Return [x, y] of the center of cell containing provided text 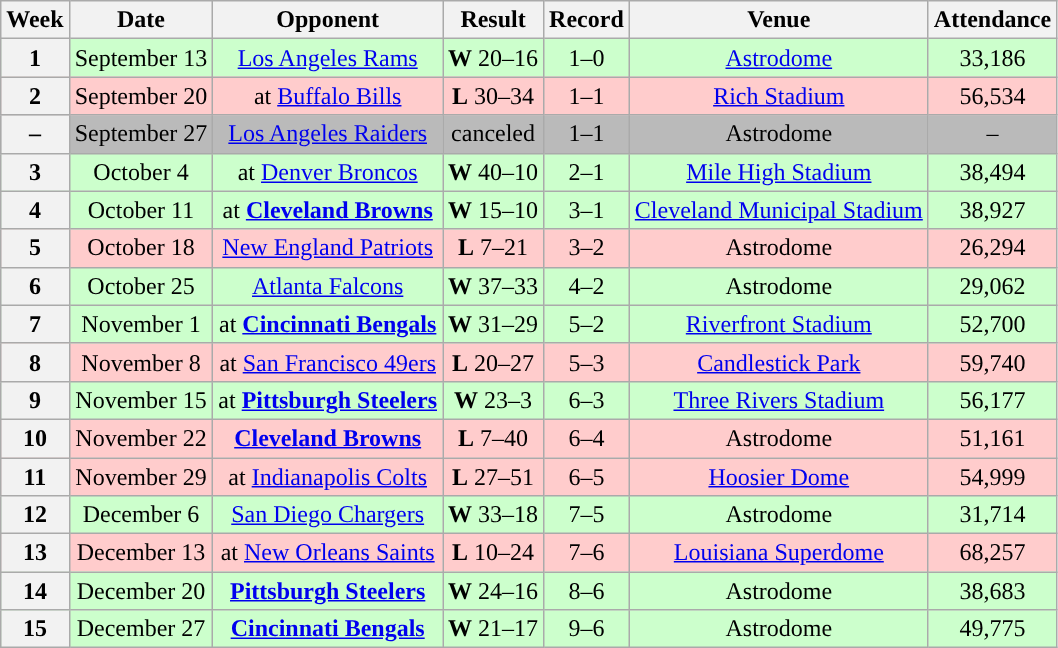
at New Orleans Saints [328, 553]
W 15–10 [494, 210]
L 7–21 [494, 248]
12 [35, 515]
W 21–17 [494, 629]
52,700 [992, 324]
Los Angeles Raiders [328, 134]
Three Rivers Stadium [778, 400]
9–6 [587, 629]
6–3 [587, 400]
Hoosier Dome [778, 477]
38,494 [992, 172]
W 37–33 [494, 286]
15 [35, 629]
November 15 [141, 400]
W 31–29 [494, 324]
W 40–10 [494, 172]
6 [35, 286]
Mile High Stadium [778, 172]
3 [35, 172]
3–2 [587, 248]
November 8 [141, 362]
Venue [778, 20]
October 4 [141, 172]
November 22 [141, 438]
W 24–16 [494, 591]
54,999 [992, 477]
December 6 [141, 515]
December 27 [141, 629]
L 7–40 [494, 438]
3–1 [587, 210]
at Indianapolis Colts [328, 477]
31,714 [992, 515]
Date [141, 20]
October 18 [141, 248]
8–6 [587, 591]
38,927 [992, 210]
4 [35, 210]
1–0 [587, 58]
68,257 [992, 553]
L 10–24 [494, 553]
at Cincinnati Bengals [328, 324]
W 20–16 [494, 58]
canceled [494, 134]
December 13 [141, 553]
8 [35, 362]
Record [587, 20]
6–4 [587, 438]
2–1 [587, 172]
9 [35, 400]
December 20 [141, 591]
10 [35, 438]
at Pittsburgh Steelers [328, 400]
38,683 [992, 591]
Atlanta Falcons [328, 286]
2 [35, 96]
L 30–34 [494, 96]
5–2 [587, 324]
49,775 [992, 629]
Cincinnati Bengals [328, 629]
L 27–51 [494, 477]
11 [35, 477]
7 [35, 324]
L 20–27 [494, 362]
New England Patriots [328, 248]
September 20 [141, 96]
Rich Stadium [778, 96]
51,161 [992, 438]
5 [35, 248]
5–3 [587, 362]
13 [35, 553]
Pittsburgh Steelers [328, 591]
San Diego Chargers [328, 515]
October 11 [141, 210]
Riverfront Stadium [778, 324]
Cleveland Browns [328, 438]
October 25 [141, 286]
7–5 [587, 515]
November 29 [141, 477]
W 33–18 [494, 515]
56,177 [992, 400]
at Buffalo Bills [328, 96]
59,740 [992, 362]
Week [35, 20]
29,062 [992, 286]
Cleveland Municipal Stadium [778, 210]
Los Angeles Rams [328, 58]
7–6 [587, 553]
Opponent [328, 20]
at San Francisco 49ers [328, 362]
56,534 [992, 96]
September 27 [141, 134]
at Denver Broncos [328, 172]
Result [494, 20]
W 23–3 [494, 400]
26,294 [992, 248]
Attendance [992, 20]
1 [35, 58]
September 13 [141, 58]
at Cleveland Browns [328, 210]
4–2 [587, 286]
6–5 [587, 477]
33,186 [992, 58]
Louisiana Superdome [778, 553]
14 [35, 591]
Candlestick Park [778, 362]
November 1 [141, 324]
